Output the (X, Y) coordinate of the center of the cell containing the given text.  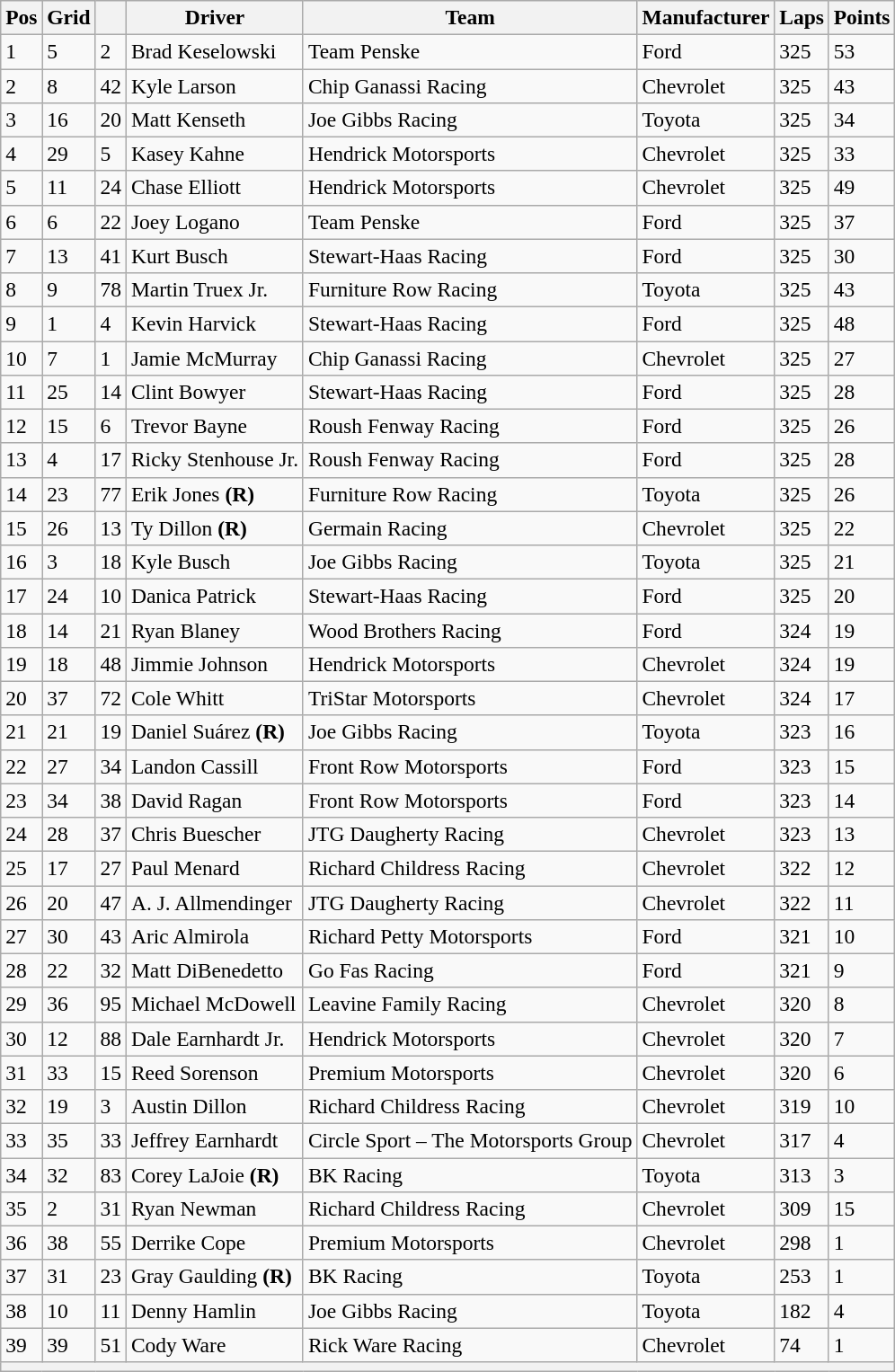
Dale Earnhardt Jr. (214, 1039)
49 (862, 188)
77 (111, 494)
74 (802, 1345)
55 (111, 1243)
Laps (802, 17)
Driver (214, 17)
88 (111, 1039)
Ryan Blaney (214, 630)
Kyle Larson (214, 85)
Kevin Harvick (214, 323)
313 (802, 1174)
309 (802, 1208)
83 (111, 1174)
Go Fas Racing (470, 970)
Trevor Bayne (214, 426)
78 (111, 289)
72 (111, 698)
41 (111, 256)
Ryan Newman (214, 1208)
Daniel Suárez (R) (214, 732)
42 (111, 85)
Paul Menard (214, 868)
95 (111, 1005)
Circle Sport – The Motorsports Group (470, 1140)
Kyle Busch (214, 562)
Team (470, 17)
Ty Dillon (R) (214, 528)
Landon Cassill (214, 766)
Clint Bowyer (214, 392)
Chris Buescher (214, 834)
47 (111, 902)
Leavine Family Racing (470, 1005)
Germain Racing (470, 528)
Richard Petty Motorsports (470, 936)
Jamie McMurray (214, 358)
Cody Ware (214, 1345)
Austin Dillon (214, 1106)
51 (111, 1345)
Matt Kenseth (214, 119)
Grid (68, 17)
Denny Hamlin (214, 1311)
Manufacturer (706, 17)
Kurt Busch (214, 256)
Wood Brothers Racing (470, 630)
Aric Almirola (214, 936)
Pos (22, 17)
Martin Truex Jr. (214, 289)
Erik Jones (R) (214, 494)
53 (862, 51)
182 (802, 1311)
Cole Whitt (214, 698)
298 (802, 1243)
Ricky Stenhouse Jr. (214, 460)
Kasey Kahne (214, 154)
Rick Ware Racing (470, 1345)
Michael McDowell (214, 1005)
A. J. Allmendinger (214, 902)
TriStar Motorsports (470, 698)
Matt DiBenedetto (214, 970)
317 (802, 1140)
Joey Logano (214, 222)
Chase Elliott (214, 188)
Jeffrey Earnhardt (214, 1140)
Danica Patrick (214, 596)
Corey LaJoie (R) (214, 1174)
Points (862, 17)
David Ragan (214, 801)
Derrike Cope (214, 1243)
Gray Gaulding (R) (214, 1277)
Reed Sorenson (214, 1073)
Jimmie Johnson (214, 664)
319 (802, 1106)
Brad Keselowski (214, 51)
253 (802, 1277)
